Search for the cell housing the specified text and yield its (x, y) center coordinate. 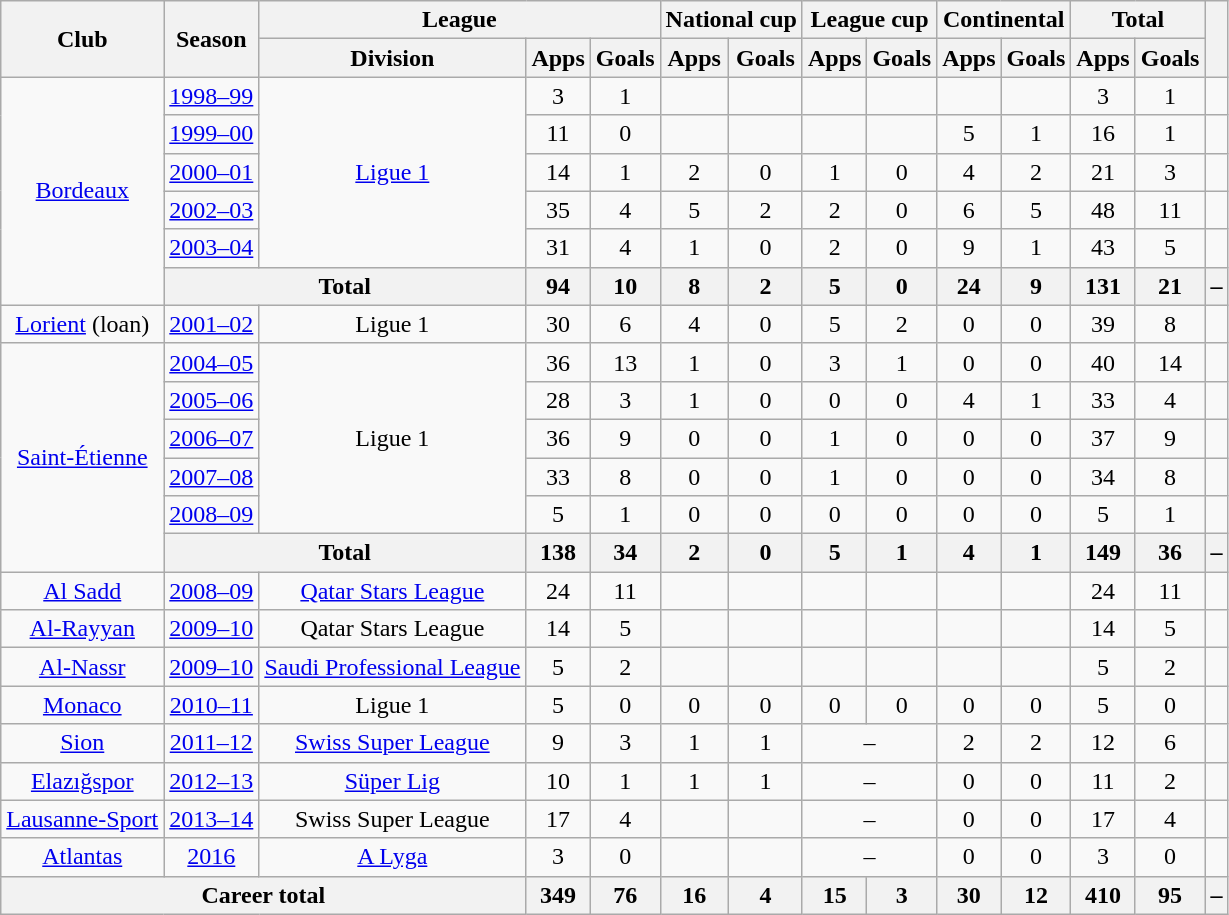
Sion (82, 743)
410 (1103, 895)
48 (1103, 210)
15 (834, 895)
National cup (731, 20)
76 (625, 895)
Süper Lig (392, 781)
94 (558, 286)
2001–02 (212, 324)
Career total (264, 895)
40 (1103, 362)
2000–01 (212, 172)
2002–03 (212, 210)
2006–07 (212, 438)
13 (625, 362)
Monaco (82, 705)
2003–04 (212, 248)
28 (558, 400)
2013–14 (212, 819)
43 (1103, 248)
138 (558, 553)
A Lyga (392, 857)
2016 (212, 857)
2004–05 (212, 362)
2011–12 (212, 743)
2005–06 (212, 400)
Atlantas (82, 857)
131 (1103, 286)
Al-Rayyan (82, 629)
1998–99 (212, 96)
Al-Nassr (82, 667)
Saudi Professional League (392, 667)
Lausanne-Sport (82, 819)
League cup (869, 20)
2010–11 (212, 705)
1999–00 (212, 134)
Continental (1004, 20)
35 (558, 210)
37 (1103, 438)
Division (392, 58)
Bordeaux (82, 191)
Al Sadd (82, 591)
Lorient (loan) (82, 324)
95 (1170, 895)
Club (82, 39)
Elazığspor (82, 781)
Season (212, 39)
349 (558, 895)
2012–13 (212, 781)
149 (1103, 553)
Saint-Étienne (82, 457)
31 (558, 248)
League (460, 20)
2007–08 (212, 477)
39 (1103, 324)
